Pinpoint the cell where the given text exists, returning its (x, y) midpoint coordinate. 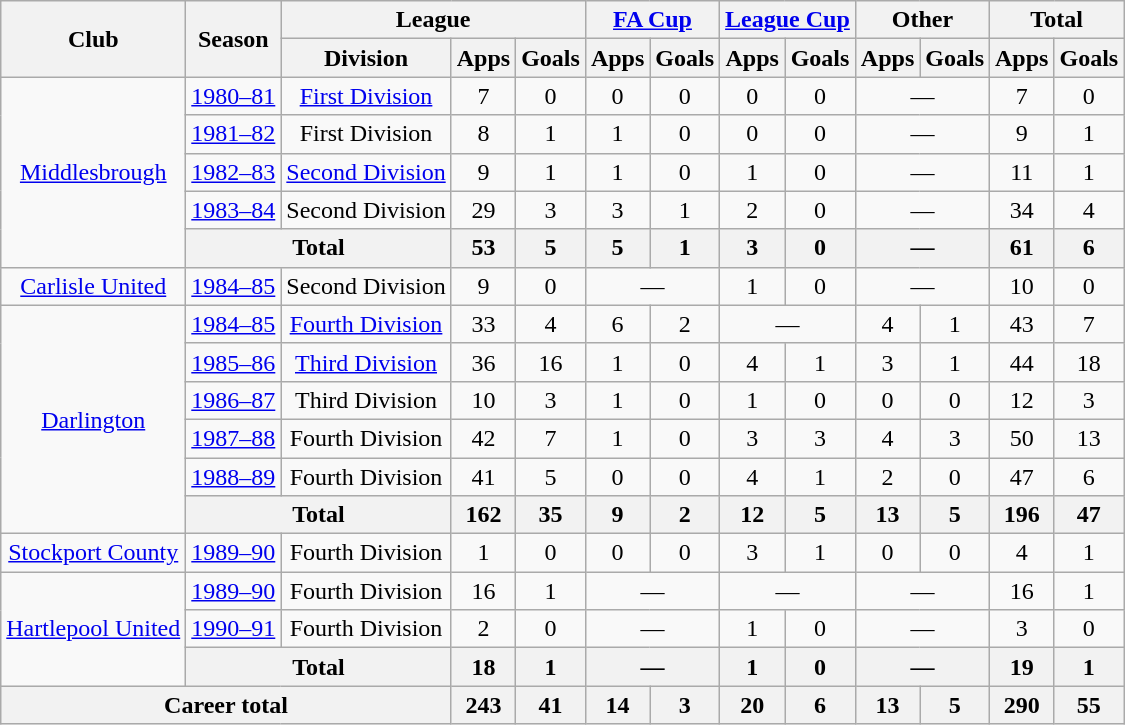
Division (366, 58)
1987–88 (234, 438)
20 (752, 705)
8 (483, 134)
43 (1022, 324)
35 (551, 515)
Stockport County (94, 553)
Career total (226, 705)
34 (1022, 210)
19 (1022, 667)
290 (1022, 705)
55 (1089, 705)
1981–82 (234, 134)
1988–89 (234, 477)
36 (483, 362)
243 (483, 705)
44 (1022, 362)
FA Cup (652, 20)
42 (483, 438)
53 (483, 248)
League Cup (788, 20)
Season (234, 39)
33 (483, 324)
196 (1022, 515)
Club (94, 39)
1982–83 (234, 172)
29 (483, 210)
Carlisle United (94, 286)
Darlington (94, 419)
61 (1022, 248)
14 (617, 705)
Other (922, 20)
Middlesbrough (94, 172)
1980–81 (234, 96)
Hartlepool United (94, 629)
League (434, 20)
1990–91 (234, 629)
11 (1022, 172)
1986–87 (234, 400)
162 (483, 515)
1983–84 (234, 210)
50 (1022, 438)
1985–86 (234, 362)
